Output the (X, Y) coordinate of the center of the cell containing the given text.  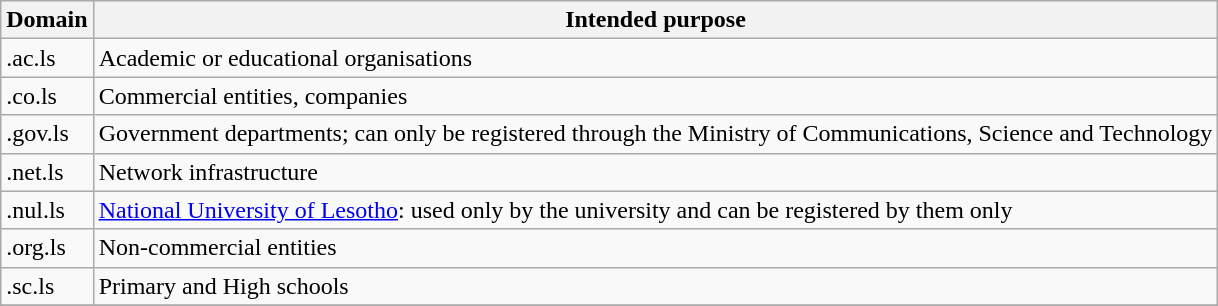
.gov.ls (47, 134)
Primary and High schools (656, 286)
.ac.ls (47, 58)
Government departments; can only be registered through the Ministry of Communications, Science and Technology (656, 134)
Network infrastructure (656, 172)
Academic or educational organisations (656, 58)
.sc.ls (47, 286)
Commercial entities, companies (656, 96)
.net.ls (47, 172)
Domain (47, 20)
.org.ls (47, 248)
Intended purpose (656, 20)
National University of Lesotho: used only by the university and can be registered by them only (656, 210)
Non-commercial entities (656, 248)
.co.ls (47, 96)
.nul.ls (47, 210)
